Search for the cell housing the specified text and yield its [X, Y] center coordinate. 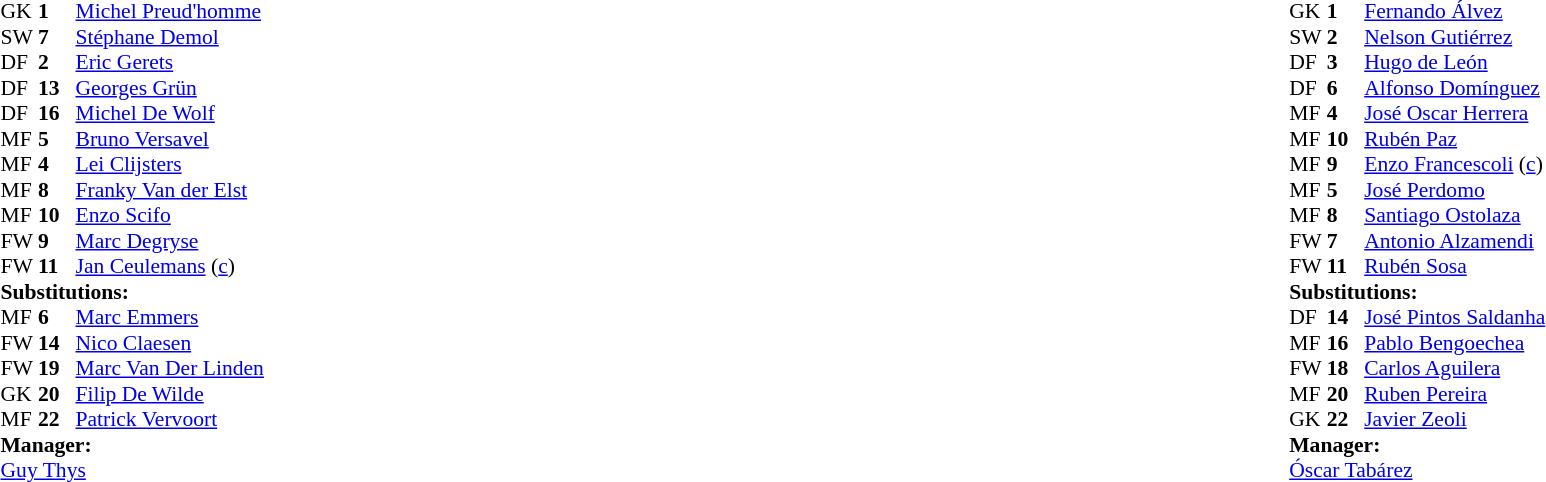
Marc Emmers [170, 317]
Marc Van Der Linden [170, 369]
Rubén Paz [1454, 139]
José Perdomo [1454, 190]
José Oscar Herrera [1454, 113]
Hugo de León [1454, 63]
Marc Degryse [170, 241]
Nelson Gutiérrez [1454, 37]
Lei Clijsters [170, 165]
Alfonso Domínguez [1454, 88]
Stéphane Demol [170, 37]
Patrick Vervoort [170, 419]
José Pintos Saldanha [1454, 317]
Enzo Scifo [170, 215]
Filip De Wilde [170, 394]
18 [1346, 369]
Rubén Sosa [1454, 267]
13 [57, 88]
Enzo Francescoli (c) [1454, 165]
Georges Grün [170, 88]
Jan Ceulemans (c) [170, 267]
Franky Van der Elst [170, 190]
Ruben Pereira [1454, 394]
Antonio Alzamendi [1454, 241]
Bruno Versavel [170, 139]
Michel De Wolf [170, 113]
Santiago Ostolaza [1454, 215]
3 [1346, 63]
19 [57, 369]
Pablo Bengoechea [1454, 343]
Eric Gerets [170, 63]
Carlos Aguilera [1454, 369]
Javier Zeoli [1454, 419]
Nico Claesen [170, 343]
